From the cell containing the given text, extract its center point as (X, Y) coordinate. 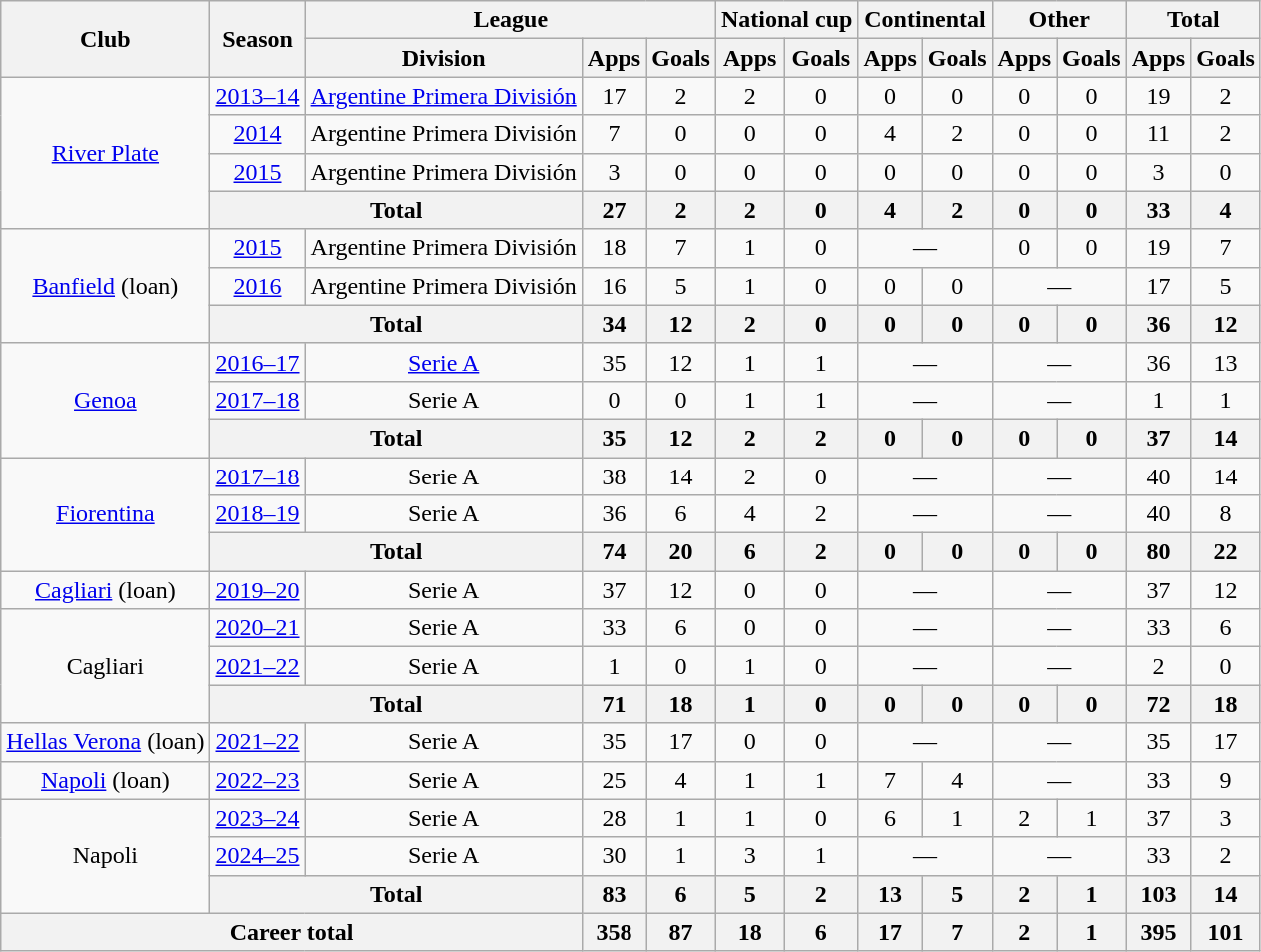
34 (614, 324)
38 (614, 476)
2024–25 (258, 856)
2013–14 (258, 96)
358 (614, 932)
2018–19 (258, 514)
Cagliari (loan) (106, 590)
Genoa (106, 400)
25 (614, 780)
National cup (786, 20)
11 (1158, 134)
2019–20 (258, 590)
8 (1226, 514)
71 (614, 704)
Division (444, 58)
80 (1158, 552)
League (510, 20)
Career total (292, 932)
101 (1226, 932)
Continental (925, 20)
Other (1059, 20)
Fiorentina (106, 514)
72 (1158, 704)
Season (258, 39)
22 (1226, 552)
9 (1226, 780)
2020–21 (258, 628)
Napoli (loan) (106, 780)
87 (681, 932)
Napoli (106, 856)
83 (614, 894)
30 (614, 856)
28 (614, 818)
74 (614, 552)
River Plate (106, 153)
2022–23 (258, 780)
16 (614, 286)
20 (681, 552)
27 (614, 210)
103 (1158, 894)
Cagliari (106, 666)
395 (1158, 932)
2014 (258, 134)
2016–17 (258, 362)
2016 (258, 286)
Club (106, 39)
Hellas Verona (loan) (106, 742)
Banfield (loan) (106, 286)
2023–24 (258, 818)
